Extract the (X, Y) coordinate from the center of the cell holding the provided text.  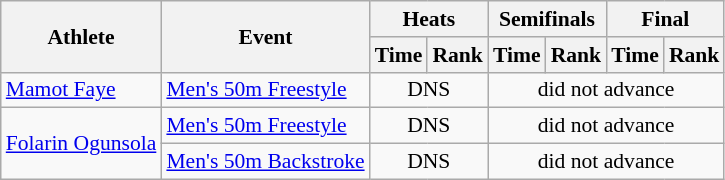
Final (665, 19)
Athlete (82, 36)
Semifinals (547, 19)
Mamot Faye (82, 90)
Folarin Ogunsola (82, 144)
Men's 50m Backstroke (265, 162)
Event (265, 36)
Heats (429, 19)
